Search for the cell housing the specified text and yield its [X, Y] center coordinate. 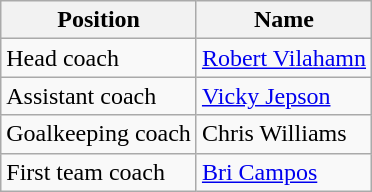
Chris Williams [284, 134]
Head coach [99, 58]
Assistant coach [99, 96]
Goalkeeping coach [99, 134]
Robert Vilahamn [284, 58]
Position [99, 20]
Name [284, 20]
Bri Campos [284, 172]
Vicky Jepson [284, 96]
First team coach [99, 172]
